Capture the cell that displays the provided text and extract its (x, y) central coordinate. 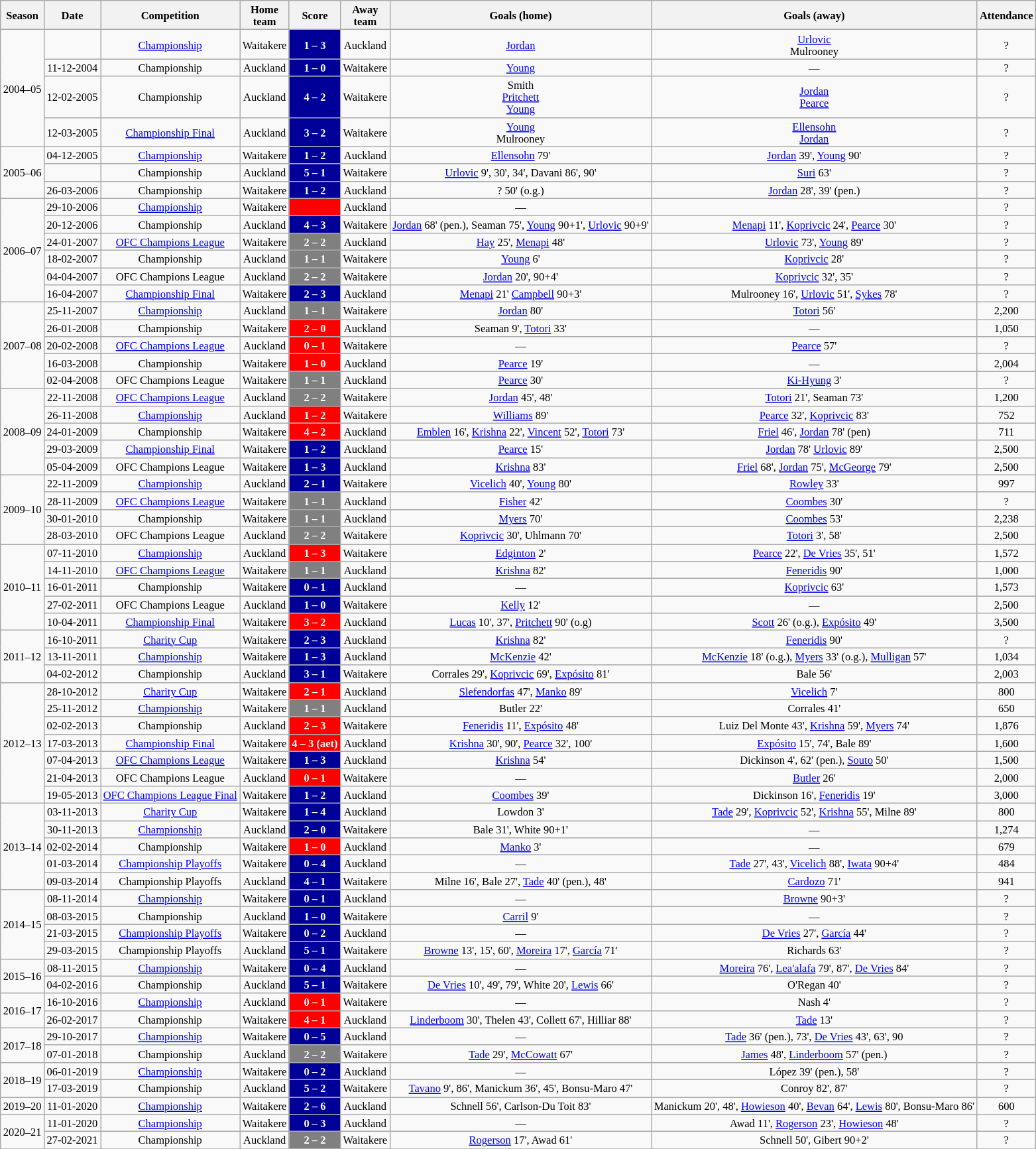
07-11-2010 (73, 552)
02-04-2008 (73, 380)
Richards 63' (814, 950)
1,034 (1006, 656)
16-03-2008 (73, 363)
Menapi 11', Koprivcic 24', Pearce 30' (814, 224)
Scott 26' (o.g.), Expósito 49' (814, 622)
2016–17 (23, 1010)
25-11-2012 (73, 708)
1,876 (1006, 725)
Bale 56' (814, 674)
Expósito 15', 74', Bale 89' (814, 743)
Jordan 20', 90+4' (521, 276)
1,274 (1006, 829)
2009–10 (23, 509)
Pearce 22', De Vries 35', 51' (814, 552)
Koprivcic 32', 35' (814, 276)
650 (1006, 708)
Attendance (1006, 15)
28-10-2012 (73, 691)
Urlovic 9', 30', 34', Davani 86', 90' (521, 172)
0 – 5 (314, 1036)
Jordan 80' (521, 311)
De Vries 10', 49', 79', White 20', Lewis 66' (521, 985)
2015–16 (23, 976)
02-02-2013 (73, 725)
Totori 56' (814, 311)
Moreira 76', Lea'alafa 79', 87', De Vries 84' (814, 967)
Dickinson 16', Feneridis 19' (814, 794)
29-03-2015 (73, 950)
2014–15 (23, 924)
Manickum 20', 48', Howieson 40', Bevan 64', Lewis 80', Bonsu-Maro 86' (814, 1105)
12-03-2005 (73, 132)
08-11-2014 (73, 898)
Slefendorfas 47', Manko 89' (521, 691)
1,500 (1006, 760)
04-04-2007 (73, 276)
30-11-2013 (73, 829)
1 – 4 (314, 812)
2,003 (1006, 674)
29-10-2006 (73, 207)
27-02-2011 (73, 605)
Away team (366, 15)
Pearce 32', Koprivcic 83' (814, 414)
2019–20 (23, 1105)
Tavano 9', 86', Manickum 36', 45', Bonsu-Maro 47' (521, 1088)
Urlovic Mulrooney (814, 44)
1,572 (1006, 552)
Pearce 19' (521, 363)
3 – 1 (314, 674)
2010–11 (23, 587)
600 (1006, 1105)
17-03-2019 (73, 1088)
2,004 (1006, 363)
4 – 3 (aet) (314, 743)
Cardozo 71' (814, 881)
Jordan 45', 48' (521, 397)
Urlovic 73', Young 89' (814, 241)
O'Regan 40' (814, 985)
21-04-2013 (73, 777)
Linderboom 30', Thelen 43', Collett 67', Hilliar 88' (521, 1019)
Carril 9' (521, 916)
Lucas 10', 37', Pritchett 90' (o.g) (521, 622)
James 48', Linderboom 57' (pen.) (814, 1054)
Pearce 15' (521, 449)
Young Mulrooney (521, 132)
McKenzie 18' (o.g.), Myers 33' (o.g.), Mulligan 57' (814, 656)
22-11-2009 (73, 483)
Goals (away) (814, 15)
López 39' (pen.), 58' (814, 1071)
2013–14 (23, 846)
1,050 (1006, 328)
26-01-2008 (73, 328)
Young (521, 68)
Young 6' (521, 259)
Jordan 78' Urlovic 89' (814, 449)
Pearce 30' (521, 380)
Score (314, 15)
Manko 3' (521, 847)
Hay 25', Menapi 48' (521, 241)
01-03-2014 (73, 864)
Conroy 82', 87' (814, 1088)
Coombes 30' (814, 501)
06-01-2019 (73, 1071)
Nash 4' (814, 1002)
Tade 36' (pen.), 73', De Vries 43', 63', 90 (814, 1036)
Season (23, 15)
Dickinson 4', 62' (pen.), Souto 50' (814, 760)
Home team (265, 15)
07-01-2018 (73, 1054)
Edginton 2' (521, 552)
16-01-2011 (73, 587)
Coombes 53' (814, 518)
Friel 46', Jordan 78' (pen) (814, 432)
Fisher 42' (521, 501)
? 50' (o.g.) (521, 190)
3,500 (1006, 622)
2020–21 (23, 1132)
Schnell 50', Gibert 90+2' (814, 1140)
Jordan 28', 39' (pen.) (814, 190)
941 (1006, 881)
Krishna 54' (521, 760)
Competition (170, 15)
1,200 (1006, 397)
Williams 89' (521, 414)
Ellensohn 79' (521, 155)
22-11-2008 (73, 397)
Luiz Del Monte 43', Krishna 59', Myers 74' (814, 725)
Awad 11', Rogerson 23', Howieson 48' (814, 1123)
Butler 26' (814, 777)
5 – 2 (314, 1088)
24-01-2009 (73, 432)
Jordan (521, 44)
28-11-2009 (73, 501)
Mulrooney 16', Urlovic 51', Sykes 78' (814, 294)
Tade 29', McCowatt 67' (521, 1054)
Vicelich 7' (814, 691)
28-03-2010 (73, 535)
Koprivcic 28' (814, 259)
Corrales 29', Koprivcic 69', Expósito 81' (521, 674)
08-11-2015 (73, 967)
17-03-2013 (73, 743)
Emblen 16', Krishna 22', Vincent 52', Totori 73' (521, 432)
Browne 13', 15', 60', Moreira 17', García 71' (521, 950)
05-04-2009 (73, 466)
Tade 27', 43', Vicelich 88', Iwata 90+4' (814, 864)
McKenzie 42' (521, 656)
2004–05 (23, 88)
Totori 21', Seaman 73' (814, 397)
Butler 22' (521, 708)
2018–19 (23, 1079)
Schnell 56', Carlson-Du Toit 83' (521, 1105)
04-02-2012 (73, 674)
2012–13 (23, 743)
Krishna 30', 90', Pearce 32', 100' (521, 743)
25-11-2007 (73, 311)
2006–07 (23, 250)
26-11-2008 (73, 414)
21-03-2015 (73, 933)
Kelly 12' (521, 605)
1,600 (1006, 743)
20-02-2008 (73, 345)
Feneridis 11', Expósito 48' (521, 725)
Browne 90+3' (814, 898)
Seaman 9', Totori 33' (521, 328)
2,200 (1006, 311)
Koprivcic 30', Uhlmann 70' (521, 535)
16-10-2011 (73, 639)
711 (1006, 432)
0 – 3 (314, 1123)
13-11-2011 (73, 656)
Goals (home) (521, 15)
Jordan Pearce (814, 97)
Menapi 21' Campbell 90+3' (521, 294)
02-02-2014 (73, 847)
Rowley 33' (814, 483)
Friel 68', Jordan 75', McGeorge 79' (814, 466)
Jordan 68' (pen.), Seaman 75', Young 90+1', Urlovic 90+9' (521, 224)
Koprivcic 63' (814, 587)
1,573 (1006, 587)
03-11-2013 (73, 812)
Coombes 39' (521, 794)
16-10-2016 (73, 1002)
679 (1006, 847)
24-01-2007 (73, 241)
3,000 (1006, 794)
Date (73, 15)
2 – 6 (314, 1105)
484 (1006, 864)
Bale 31', White 90+1' (521, 829)
Pearce 57' (814, 345)
Totori 3', 58' (814, 535)
04-12-2005 (73, 155)
Tade 29', Koprivcic 52', Krishna 55', Milne 89' (814, 812)
Lowdon 3' (521, 812)
Myers 70' (521, 518)
16-04-2007 (73, 294)
Tade 13' (814, 1019)
10-04-2011 (73, 622)
Smith Pritchett Young (521, 97)
2011–12 (23, 656)
2005–06 (23, 172)
Milne 16', Bale 27', Tade 40' (pen.), 48' (521, 881)
Vicelich 40', Young 80' (521, 483)
09-03-2014 (73, 881)
2,238 (1006, 518)
2,000 (1006, 777)
12-02-2005 (73, 97)
14-11-2010 (73, 570)
04-02-2016 (73, 985)
Jordan 39', Young 90' (814, 155)
997 (1006, 483)
11-12-2004 (73, 68)
26-03-2006 (73, 190)
27-02-2021 (73, 1140)
2008–09 (23, 432)
De Vries 27', García 44' (814, 933)
29-03-2009 (73, 449)
Corrales 41' (814, 708)
08-03-2015 (73, 916)
1,000 (1006, 570)
29-10-2017 (73, 1036)
Krishna 83' (521, 466)
Ki-Hyung 3' (814, 380)
20-12-2006 (73, 224)
4 – 3 (314, 224)
30-01-2010 (73, 518)
Ellensohn Jordan (814, 132)
2017–18 (23, 1045)
OFC Champions League Final (170, 794)
18-02-2007 (73, 259)
Suri 63' (814, 172)
2007–08 (23, 345)
07-04-2013 (73, 760)
752 (1006, 414)
26-02-2017 (73, 1019)
Rogerson 17', Awad 61' (521, 1140)
19-05-2013 (73, 794)
